From the cell containing the given text, extract its center point as [X, Y] coordinate. 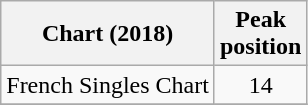
Peakposition [260, 34]
14 [260, 85]
Chart (2018) [108, 34]
French Singles Chart [108, 85]
